Capture the cell that displays the provided text and extract its (x, y) central coordinate. 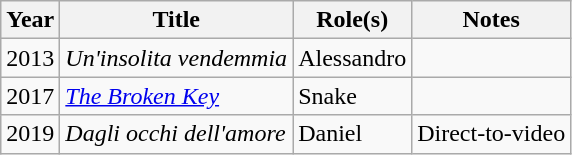
Year (30, 20)
Daniel (352, 134)
Role(s) (352, 20)
Notes (492, 20)
Un'insolita vendemmia (176, 58)
Snake (352, 96)
2013 (30, 58)
Title (176, 20)
2019 (30, 134)
Dagli occhi dell'amore (176, 134)
Alessandro (352, 58)
Direct-to-video (492, 134)
2017 (30, 96)
The Broken Key (176, 96)
